Capture the cell that displays the provided text and extract its [x, y] central coordinate. 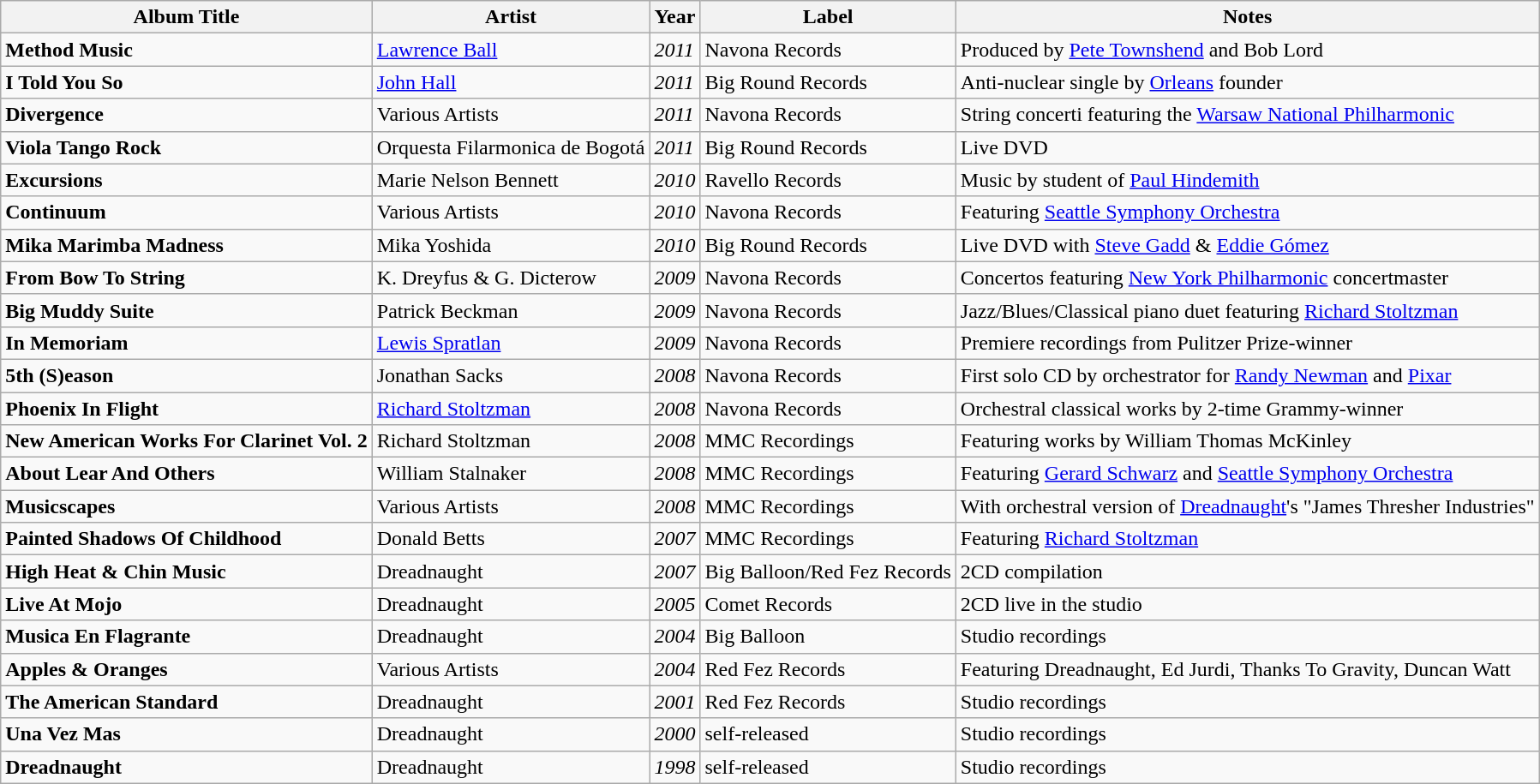
In Memoriam [187, 343]
Phoenix In Flight [187, 409]
2CD live in the studio [1248, 604]
Apples & Oranges [187, 669]
Featuring works by William Thomas McKinley [1248, 441]
Label [828, 17]
Concertos featuring New York Philharmonic concertmaster [1248, 278]
Musicscapes [187, 506]
Divergence [187, 115]
Year [675, 17]
Notes [1248, 17]
Featuring Richard Stoltzman [1248, 539]
Live DVD [1248, 147]
K. Dreyfus & G. Dicterow [511, 278]
Premiere recordings from Pulitzer Prize-winner [1248, 343]
Lewis Spratlan [511, 343]
From Bow To String [187, 278]
Music by student of Paul Hindemith [1248, 180]
Big Muddy Suite [187, 310]
Mika Yoshida [511, 245]
Continuum [187, 212]
Jonathan Sacks [511, 375]
William Stalnaker [511, 474]
About Lear And Others [187, 474]
2CD compilation [1248, 572]
Orchestral classical works by 2-time Grammy-winner [1248, 409]
Lawrence Ball [511, 50]
Mika Marimba Madness [187, 245]
Method Music [187, 50]
2005 [675, 604]
Live At Mojo [187, 604]
Featuring Seattle Symphony Orchestra [1248, 212]
Big Balloon/Red Fez Records [828, 572]
With orchestral version of Dreadnaught's "James Thresher Industries" [1248, 506]
High Heat & Chin Music [187, 572]
Excursions [187, 180]
Una Vez Mas [187, 734]
John Hall [511, 82]
2000 [675, 734]
The American Standard [187, 702]
String concerti featuring the Warsaw National Philharmonic [1248, 115]
Ravello Records [828, 180]
Patrick Beckman [511, 310]
2001 [675, 702]
Orquesta Filarmonica de Bogotá [511, 147]
Comet Records [828, 604]
5th (S)eason [187, 375]
Produced by Pete Townshend and Bob Lord [1248, 50]
Featuring Gerard Schwarz and Seattle Symphony Orchestra [1248, 474]
Musica En Flagrante [187, 637]
Marie Nelson Bennett [511, 180]
Featuring Dreadnaught, Ed Jurdi, Thanks To Gravity, Duncan Watt [1248, 669]
First solo CD by orchestrator for Randy Newman and Pixar [1248, 375]
Anti-nuclear single by Orleans founder [1248, 82]
Album Title [187, 17]
Painted Shadows Of Childhood [187, 539]
Live DVD with Steve Gadd & Eddie Gómez [1248, 245]
Jazz/Blues/Classical piano duet featuring Richard Stoltzman [1248, 310]
1998 [675, 767]
I Told You So [187, 82]
Artist [511, 17]
Big Balloon [828, 637]
Donald Betts [511, 539]
Viola Tango Rock [187, 147]
New American Works For Clarinet Vol. 2 [187, 441]
